Provide the (x, y) coordinate of the cell's center where the given text is located.  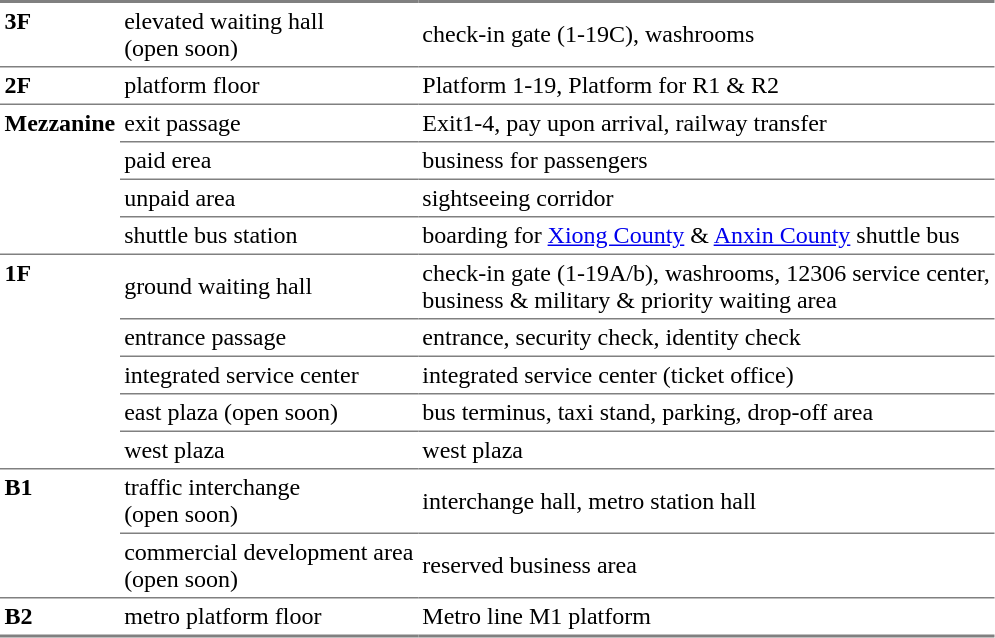
B2 (60, 618)
Metro line M1 platform (706, 618)
platform floor (269, 87)
3F (60, 34)
traffic interchange(open soon) (269, 502)
Mezzanine (60, 180)
business for passengers (706, 161)
sightseeing corridor (706, 199)
entrance passage (269, 339)
Platform 1-19, Platform for R1 & R2 (706, 87)
B1 (60, 534)
check-in gate (1-19C), washrooms (706, 34)
integrated service center (ticket office) (706, 376)
check-in gate (1-19A/b), washrooms, 12306 service center,business & military & priority waiting area (706, 287)
integrated service center (269, 376)
entrance, security check, identity check (706, 339)
interchange hall, metro station hall (706, 502)
ground waiting hall (269, 287)
reserved business area (706, 566)
metro platform floor (269, 618)
commercial development area(open soon) (269, 566)
shuttle bus station (269, 237)
boarding for Xiong County & Anxin County shuttle bus (706, 237)
1F (60, 362)
Exit1-4, pay upon arrival, railway transfer (706, 124)
2F (60, 87)
east plaza (open soon) (269, 413)
bus terminus, taxi stand, parking, drop-off area (706, 413)
elevated waiting hall(open soon) (269, 34)
paid erea (269, 161)
exit passage (269, 124)
unpaid area (269, 199)
